Detect which cell encompasses the target text, then output its (X, Y) center coordinate. 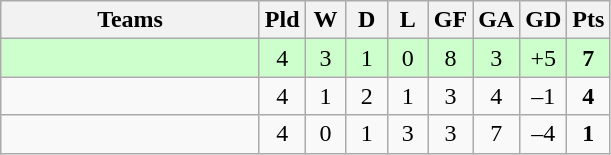
Pld (282, 20)
Pts (588, 20)
+5 (544, 58)
–1 (544, 96)
L (408, 20)
GA (496, 20)
Teams (130, 20)
2 (366, 96)
8 (450, 58)
D (366, 20)
GF (450, 20)
W (326, 20)
–4 (544, 134)
GD (544, 20)
